Return [x, y] of the center of cell containing provided text 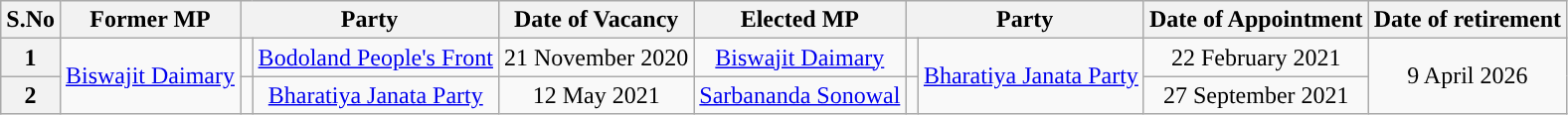
Former MP [149, 20]
2 [31, 95]
S.No [31, 20]
9 April 2026 [1468, 76]
22 February 2021 [1256, 57]
12 May 2021 [596, 95]
Date of Vacancy [596, 20]
Date of Appointment [1256, 20]
Bodoland People's Front [376, 57]
21 November 2020 [596, 57]
27 September 2021 [1256, 95]
Date of retirement [1468, 20]
Sarbananda Sonowal [799, 95]
1 [31, 57]
Elected MP [799, 20]
